Return the [X, Y] coordinate for the center point of the cell that contains the specified text.  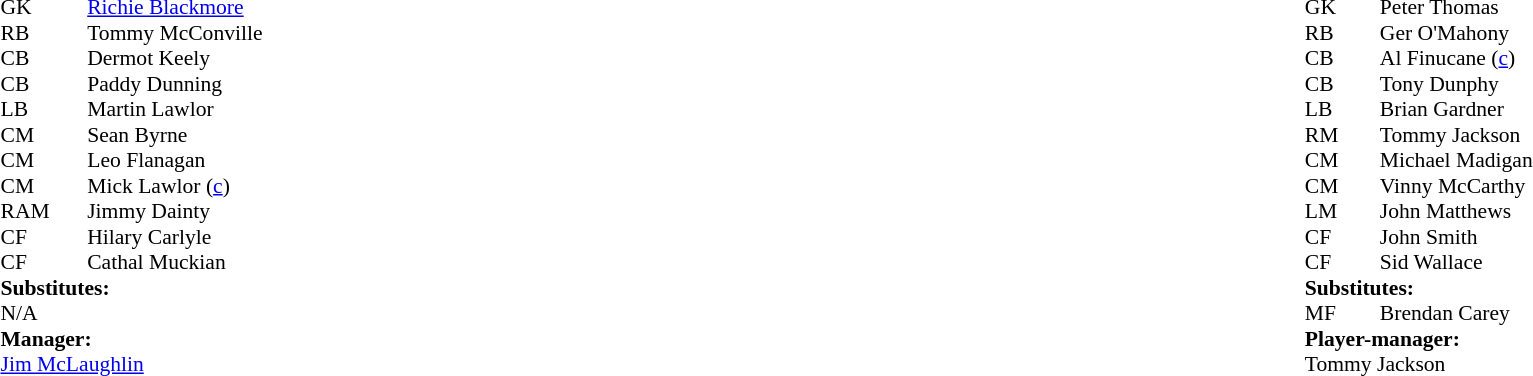
Jimmy Dainty [174, 211]
Paddy Dunning [174, 84]
Brendan Carey [1456, 313]
Martin Lawlor [174, 109]
Tommy McConville [174, 33]
MF [1324, 313]
Hilary Carlyle [174, 237]
Dermot Keely [174, 59]
Sean Byrne [174, 135]
Mick Lawlor (c) [174, 186]
Player-manager: [1419, 339]
LM [1324, 211]
John Smith [1456, 237]
RAM [24, 211]
RM [1324, 135]
John Matthews [1456, 211]
Sid Wallace [1456, 263]
Vinny McCarthy [1456, 186]
Michael Madigan [1456, 161]
Ger O'Mahony [1456, 33]
Tommy Jackson [1456, 135]
Al Finucane (c) [1456, 59]
Manager: [131, 339]
Brian Gardner [1456, 109]
Tony Dunphy [1456, 84]
Leo Flanagan [174, 161]
Cathal Muckian [174, 263]
N/A [24, 313]
